Capture the cell that displays the provided text and extract its (X, Y) central coordinate. 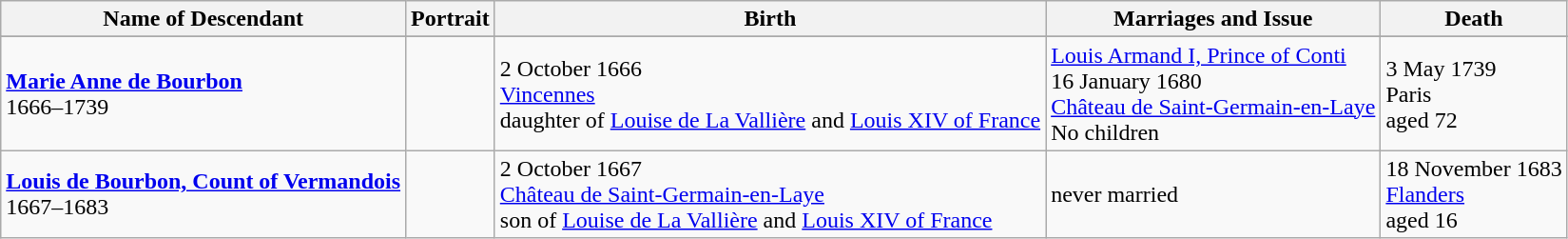
Marie Anne de Bourbon1666–1739 (203, 93)
2 October 1666Vincennesdaughter of Louise de La Vallière and Louis XIV of France (770, 93)
Name of Descendant (203, 19)
Marriages and Issue (1213, 19)
Birth (770, 19)
Death (1474, 19)
Louis Armand I, Prince of Conti16 January 1680Château de Saint-Germain-en-LayeNo children (1213, 93)
Portrait (451, 19)
Louis de Bourbon, Count of Vermandois1667–1683 (203, 194)
18 November 1683Flandersaged 16 (1474, 194)
3 May 1739Parisaged 72 (1474, 93)
never married (1213, 194)
2 October 1667Château de Saint-Germain-en-Layeson of Louise de La Vallière and Louis XIV of France (770, 194)
